For the text-containing cell, return its midpoint in [x, y] coordinate format. 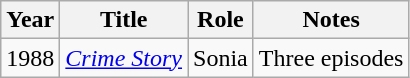
Three episodes [331, 58]
Crime Story [124, 58]
Year [30, 20]
Role [221, 20]
1988 [30, 58]
Sonia [221, 58]
Title [124, 20]
Notes [331, 20]
